For the text-containing cell, return its midpoint in (X, Y) coordinate format. 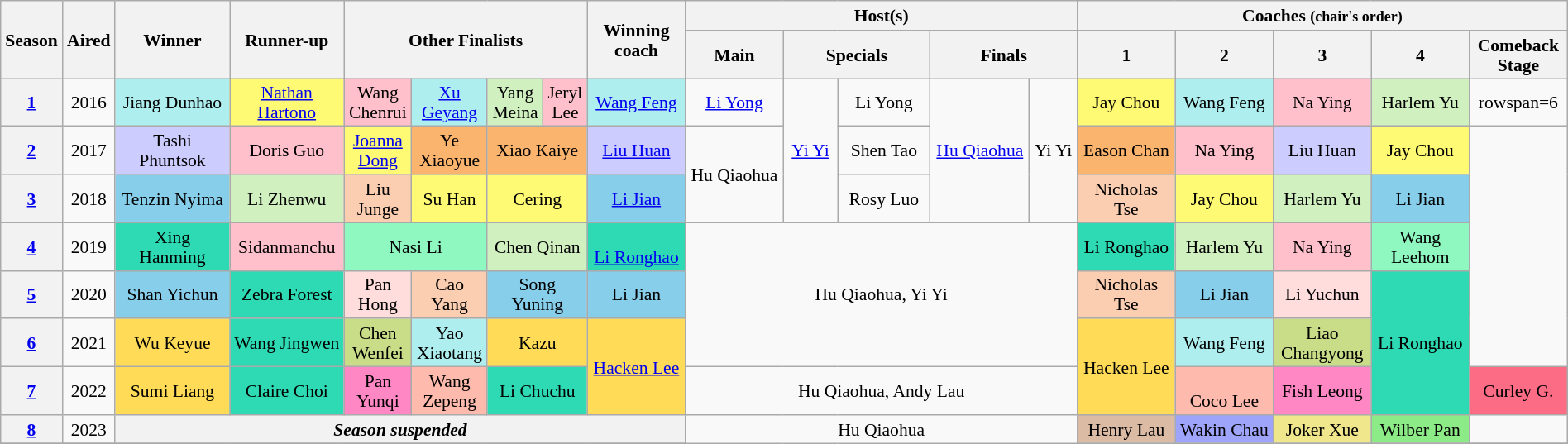
Pan Yunqi (378, 391)
Finals (1004, 55)
Ye Xiaoyue (450, 150)
2019 (88, 246)
Wang Leehom (1420, 246)
2022 (88, 391)
Joanna Dong (378, 150)
Doris Guo (287, 150)
Liu Junge (378, 198)
Comeback Stage (1518, 55)
Wang Zepeng (450, 391)
Xiao Kaiye (538, 150)
Season (31, 40)
Eason Chan (1126, 150)
Song Yuning (538, 294)
2016 (88, 103)
2017 (88, 150)
Tashi Phuntsok (172, 150)
Shan Yichun (172, 294)
Wang Jingwen (287, 343)
Pan Hong (378, 294)
Coco Lee (1224, 391)
Claire Choi (287, 391)
Sidanmanchu (287, 246)
Kazu (538, 343)
Wu Keyue (172, 343)
2020 (88, 294)
Jeryl Lee (566, 103)
Specials (857, 55)
Season suspended (400, 429)
Other Finalists (466, 40)
Wakin Chau (1224, 429)
Coaches (chair's order) (1323, 16)
Li Yuchun (1322, 294)
Hu Qiaohua, Andy Lau (882, 391)
Tenzin Nyima (172, 198)
Hu Qiaohua, Yi Yi (882, 294)
Shen Tao (884, 150)
Main (734, 55)
Li Zhenwu (287, 198)
Su Han (450, 198)
Yao Xiaotang (450, 343)
Liao Changyong (1322, 343)
8 (31, 429)
Winner (172, 40)
Zebra Forest (287, 294)
Chen Wenfei (378, 343)
Curley G. (1518, 391)
Host(s) (882, 16)
Jiang Dunhao (172, 103)
Aired (88, 40)
Winning coach (636, 40)
Chen Qinan (538, 246)
Joker Xue (1322, 429)
Wilber Pan (1420, 429)
Cering (538, 198)
Runner-up (287, 40)
Rosy Luo (884, 198)
7 (31, 391)
Nathan Hartono (287, 103)
Xu Geyang (450, 103)
Cao Yang (450, 294)
Sumi Liang (172, 391)
Nasi Li (415, 246)
Yang Meina (514, 103)
Li Chuchu (538, 391)
2021 (88, 343)
2023 (88, 429)
Henry Lau (1126, 429)
Xing Hanming (172, 246)
Fish Leong (1322, 391)
5 (31, 294)
rowspan=6 (1518, 103)
2018 (88, 198)
6 (31, 343)
Wang Chenrui (378, 103)
